Capture the cell that displays the provided text and extract its (X, Y) central coordinate. 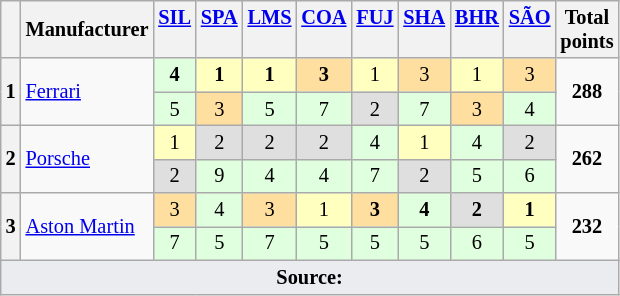
BHR (477, 29)
9 (220, 176)
Manufacturer (88, 29)
Totalpoints (586, 29)
SIL (174, 29)
COA (324, 29)
SÃO (530, 29)
SHA (424, 29)
288 (586, 92)
Ferrari (88, 92)
FUJ (374, 29)
Aston Martin (88, 226)
262 (586, 158)
Porsche (88, 158)
SPA (220, 29)
Source: (310, 277)
232 (586, 226)
LMS (270, 29)
